Find where the given text appears and provide that cell's center as [x, y] coordinate. 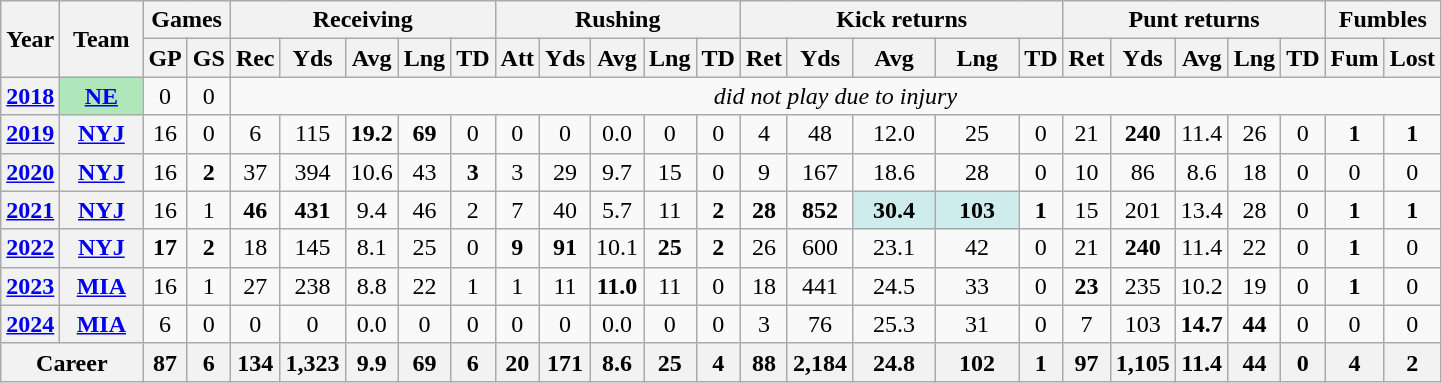
600 [820, 248]
76 [820, 324]
145 [312, 248]
8.1 [372, 248]
91 [564, 248]
9.9 [372, 362]
134 [255, 362]
48 [820, 134]
Rec [255, 58]
12.0 [894, 134]
2023 [30, 286]
10.1 [618, 248]
19.2 [372, 134]
201 [1142, 210]
88 [764, 362]
14.7 [1202, 324]
8.8 [372, 286]
10 [1086, 172]
17 [165, 248]
2019 [30, 134]
10.6 [372, 172]
Att [517, 58]
40 [564, 210]
431 [312, 210]
Fum [1354, 58]
43 [424, 172]
GS [208, 58]
23 [1086, 286]
9.7 [618, 172]
30.4 [894, 210]
Kick returns [902, 20]
2,184 [820, 362]
Rushing [618, 20]
441 [820, 286]
Lost [1412, 58]
2024 [30, 324]
NE [102, 96]
13.4 [1202, 210]
Fumbles [1382, 20]
10.2 [1202, 286]
33 [978, 286]
2022 [30, 248]
31 [978, 324]
238 [312, 286]
235 [1142, 286]
167 [820, 172]
Punt returns [1194, 20]
394 [312, 172]
Receiving [362, 20]
86 [1142, 172]
11.0 [618, 286]
27 [255, 286]
GP [165, 58]
9.4 [372, 210]
37 [255, 172]
23.1 [894, 248]
102 [978, 362]
2020 [30, 172]
42 [978, 248]
Career [72, 362]
5.7 [618, 210]
Year [30, 39]
19 [1254, 286]
did not play due to injury [835, 96]
25.3 [894, 324]
1,105 [1142, 362]
2018 [30, 96]
852 [820, 210]
97 [1086, 362]
29 [564, 172]
Team [102, 39]
24.8 [894, 362]
115 [312, 134]
Games [186, 20]
87 [165, 362]
20 [517, 362]
1,323 [312, 362]
2021 [30, 210]
24.5 [894, 286]
171 [564, 362]
18.6 [894, 172]
